Search for the cell housing the specified text and yield its (x, y) center coordinate. 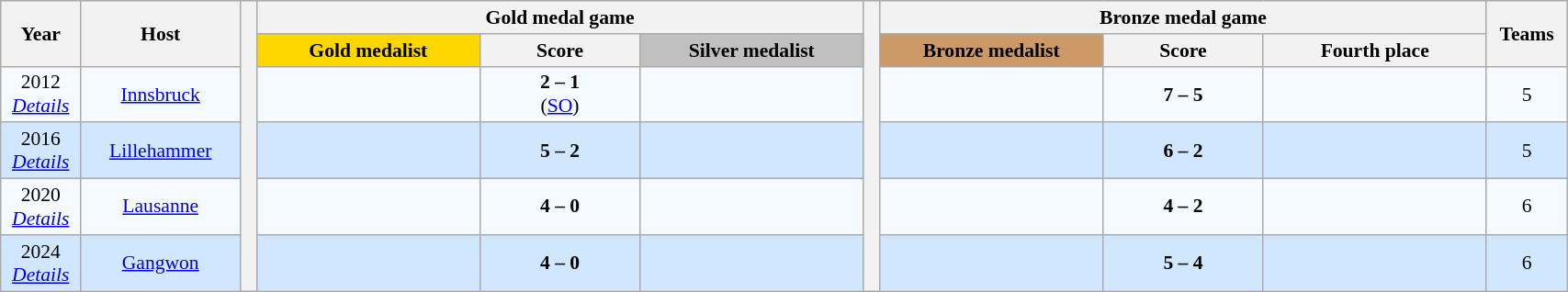
2012Details (40, 94)
4 – 2 (1183, 208)
Gold medal game (560, 17)
Fourth place (1375, 51)
Bronze medal game (1183, 17)
Year (40, 33)
Gold medalist (368, 51)
2016Details (40, 151)
Lillehammer (161, 151)
Silver medalist (752, 51)
Gangwon (161, 263)
2020Details (40, 208)
7 – 5 (1183, 94)
2 – 1(SO) (560, 94)
6 – 2 (1183, 151)
Bronze medalist (991, 51)
Host (161, 33)
5 – 2 (560, 151)
Innsbruck (161, 94)
2024Details (40, 263)
Lausanne (161, 208)
Teams (1527, 33)
5 – 4 (1183, 263)
